For the text-containing cell, return its midpoint in (X, Y) coordinate format. 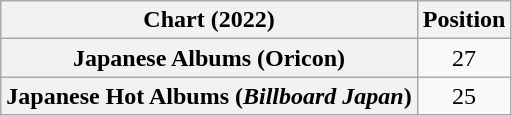
27 (464, 58)
Japanese Albums (Oricon) (209, 58)
Chart (2022) (209, 20)
Position (464, 20)
25 (464, 96)
Japanese Hot Albums (Billboard Japan) (209, 96)
